From the cell containing the given text, extract its center point as (x, y) coordinate. 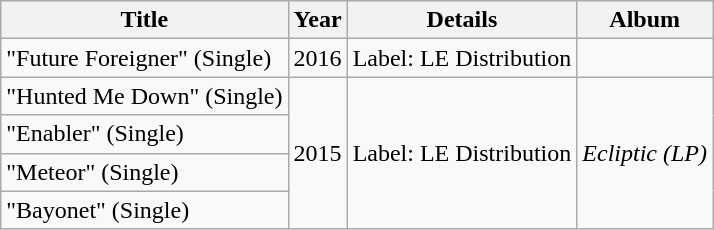
2015 (318, 153)
Ecliptic (LP) (645, 153)
Details (462, 20)
2016 (318, 58)
"Bayonet" (Single) (144, 210)
"Future Foreigner" (Single) (144, 58)
Title (144, 20)
"Meteor" (Single) (144, 172)
Album (645, 20)
"Hunted Me Down" (Single) (144, 96)
"Enabler" (Single) (144, 134)
Year (318, 20)
